Detect which cell encompasses the target text, then output its (x, y) center coordinate. 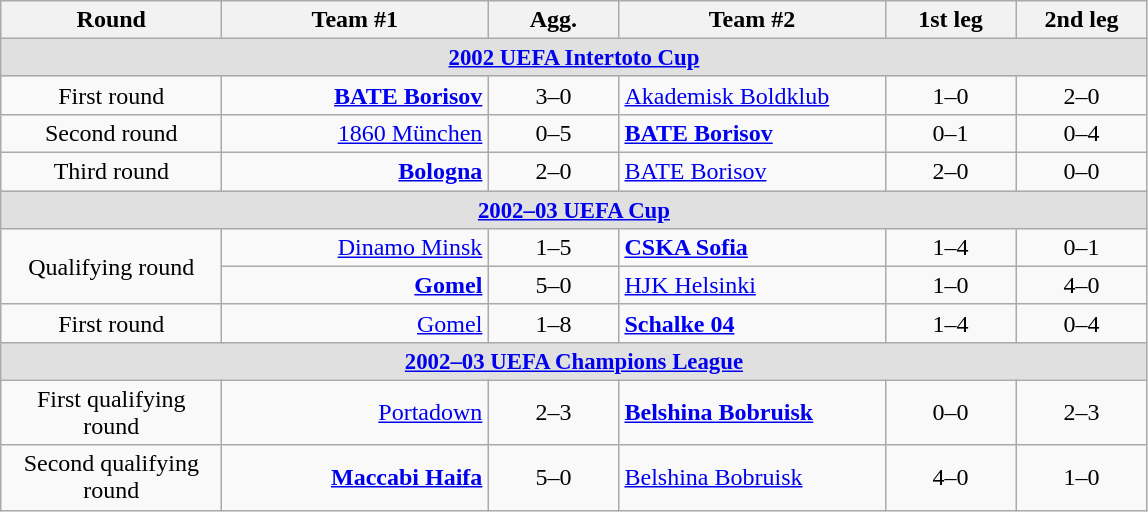
2002 UEFA Intertoto Cup (574, 58)
0–5 (554, 133)
Portadown (355, 412)
Second qualifying round (112, 478)
HJK Helsinki (752, 285)
3–0 (554, 95)
Akademisk Boldklub (752, 95)
1–8 (554, 323)
2nd leg (1082, 20)
CSKA Sofia (752, 247)
1st leg (950, 20)
Qualifying round (112, 266)
1–5 (554, 247)
Third round (112, 172)
Round (112, 20)
2002–03 UEFA Cup (574, 210)
Agg. (554, 20)
First qualifying round (112, 412)
2002–03 UEFA Champions League (574, 361)
Second round (112, 133)
Bologna (355, 172)
Schalke 04 (752, 323)
Maccabi Haifa (355, 478)
Team #1 (355, 20)
Team #2 (752, 20)
1860 München (355, 133)
Dinamo Minsk (355, 247)
